Identify which cell holds the provided text, then report its (x, y) central coordinate. 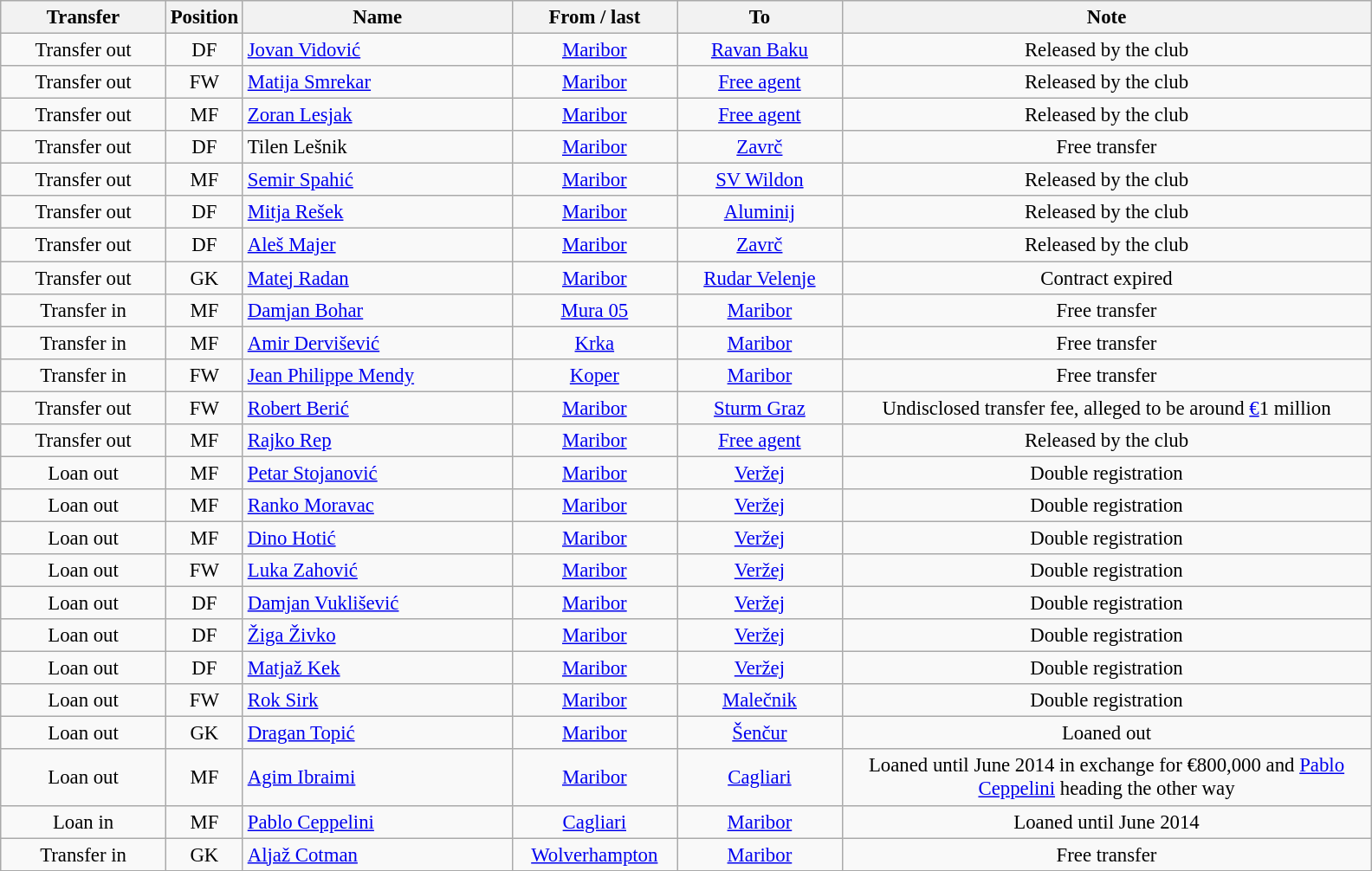
Semir Spahić (378, 180)
To (760, 17)
Jean Philippe Mendy (378, 375)
Transfer (83, 17)
Tilen Lešnik (378, 147)
Damjan Bohar (378, 310)
Position (204, 17)
Ravan Baku (760, 50)
Koper (594, 375)
Amir Dervišević (378, 343)
Wolverhampton (594, 855)
Aleš Majer (378, 245)
Jovan Vidović (378, 50)
Undisclosed transfer fee, alleged to be around €1 million (1107, 408)
Robert Berić (378, 408)
Contract expired (1107, 278)
Rajko Rep (378, 441)
Dragan Topić (378, 733)
Dino Hotić (378, 538)
Loaned until June 2014 (1107, 822)
Malečnik (760, 700)
Loaned until June 2014 in exchange for €800,000 and Pablo Ceppelini heading the other way (1107, 777)
From / last (594, 17)
Aljaž Cotman (378, 855)
Mitja Rešek (378, 212)
Loan in (83, 822)
Krka (594, 343)
Sturm Graz (760, 408)
Ranko Moravac (378, 506)
Rok Sirk (378, 700)
Matija Smrekar (378, 82)
Luka Zahović (378, 571)
Note (1107, 17)
Rudar Velenje (760, 278)
Damjan Vuklišević (378, 603)
Aluminij (760, 212)
Agim Ibraimi (378, 777)
Petar Stojanović (378, 473)
Mura 05 (594, 310)
Žiga Živko (378, 636)
Name (378, 17)
Pablo Ceppelini (378, 822)
SV Wildon (760, 180)
Matjaž Kek (378, 668)
Šenčur (760, 733)
Zoran Lesjak (378, 115)
Loaned out (1107, 733)
Matej Radan (378, 278)
